Capture the cell that displays the provided text and extract its (x, y) central coordinate. 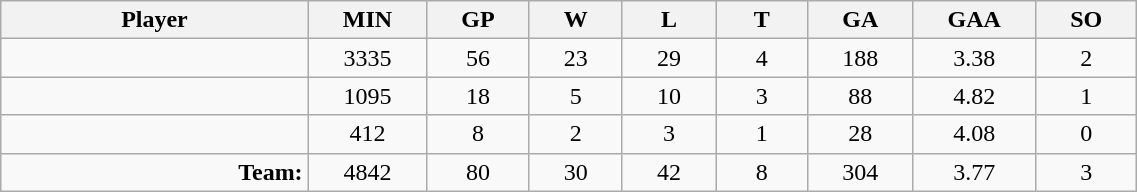
3335 (368, 58)
GP (478, 20)
5 (576, 96)
56 (478, 58)
GA (860, 20)
SO (1086, 20)
4 (762, 58)
4.82 (974, 96)
GAA (974, 20)
L (668, 20)
Player (154, 20)
304 (860, 172)
28 (860, 134)
1095 (368, 96)
3.77 (974, 172)
4.08 (974, 134)
29 (668, 58)
42 (668, 172)
4842 (368, 172)
23 (576, 58)
30 (576, 172)
88 (860, 96)
412 (368, 134)
T (762, 20)
18 (478, 96)
188 (860, 58)
MIN (368, 20)
0 (1086, 134)
Team: (154, 172)
80 (478, 172)
3.38 (974, 58)
10 (668, 96)
W (576, 20)
